Scan for the cell matching the given text and deliver its [x, y] coordinate at center. 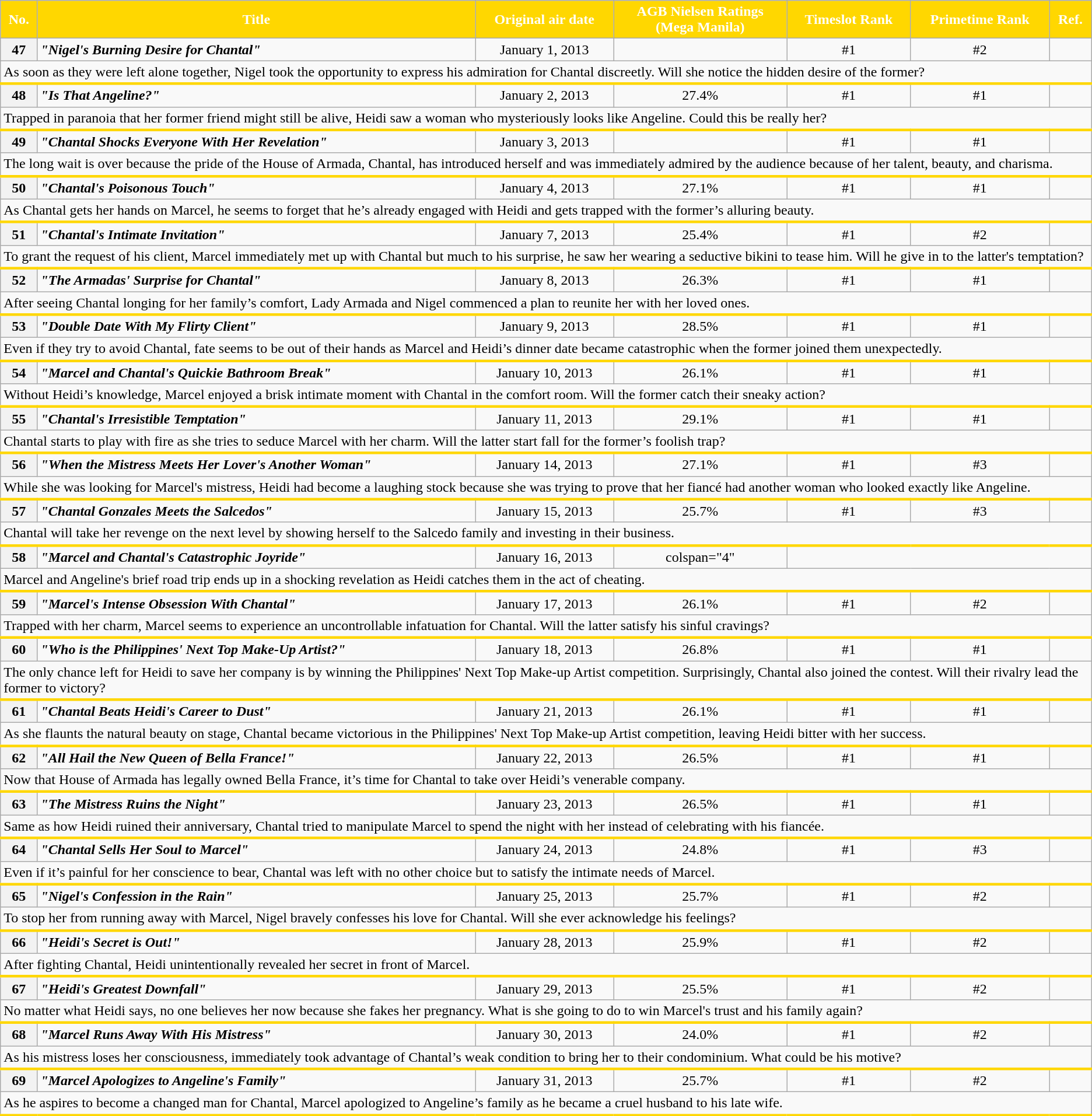
"Who is the Philippines' Next Top Make-Up Artist?" [257, 649]
AGB Nielsen Ratings(Mega Manila) [700, 20]
68 [19, 1034]
January 8, 2013 [545, 280]
"Chantal's Irresistible Temptation" [257, 418]
After fighting Chantal, Heidi unintentionally revealed her secret in front of Marcel. [546, 965]
"Double Date With My Flirty Client" [257, 326]
Primetime Rank [980, 20]
"The Mistress Ruins the Night" [257, 803]
Chantal starts to play with fire as she tries to seduce Marcel with her charm. Will the latter start fall for the former’s foolish trap? [546, 442]
January 2, 2013 [545, 95]
25.9% [700, 942]
"Chantal Beats Heidi's Career to Dust" [257, 711]
January 7, 2013 [545, 234]
"Chantal's Poisonous Touch" [257, 188]
January 4, 2013 [545, 188]
colspan="4" [700, 557]
January 1, 2013 [545, 50]
"Heidi's Greatest Downfall" [257, 988]
January 22, 2013 [545, 757]
"Marcel Apologizes to Angeline's Family" [257, 1080]
Without Heidi’s knowledge, Marcel enjoyed a brisk intimate moment with Chantal in the comfort room. Will the former catch their sneaky action? [546, 396]
As Chantal gets her hands on Marcel, he seems to forget that he’s already engaged with Heidi and gets trapped with the former’s alluring beauty. [546, 211]
"Chantal's Intimate Invitation" [257, 234]
60 [19, 649]
Same as how Heidi ruined their anniversary, Chantal tried to manipulate Marcel to spend the night with her instead of celebrating with his fiancée. [546, 827]
25.4% [700, 234]
"Nigel's Confession in the Rain" [257, 896]
29.1% [700, 418]
"Is That Angeline?" [257, 95]
25.5% [700, 988]
January 25, 2013 [545, 896]
"Chantal Shocks Everyone With Her Revelation" [257, 142]
"Marcel and Chantal's Catastrophic Joyride" [257, 557]
January 29, 2013 [545, 988]
26.3% [700, 280]
Now that House of Armada has legally owned Bella France, it’s time for Chantal to take over Heidi’s venerable company. [546, 781]
67 [19, 988]
65 [19, 896]
"When the Mistress Meets Her Lover's Another Woman" [257, 464]
January 31, 2013 [545, 1080]
66 [19, 942]
62 [19, 757]
52 [19, 280]
58 [19, 557]
Trapped with her charm, Marcel seems to experience an uncontrollable infatuation for Chantal. Will the latter satisfy his sinful cravings? [546, 626]
24.0% [700, 1034]
Even if it’s painful for her conscience to bear, Chantal was left with no other choice but to satisfy the intimate needs of Marcel. [546, 873]
January 23, 2013 [545, 803]
No. [19, 20]
55 [19, 418]
56 [19, 464]
After seeing Chantal longing for her family’s comfort, Lady Armada and Nigel commenced a plan to reunite her with her loved ones. [546, 303]
January 3, 2013 [545, 142]
50 [19, 188]
59 [19, 603]
Original air date [545, 20]
Trapped in paranoia that her former friend might still be alive, Heidi saw a woman who mysteriously looks like Angeline. Could this be really her? [546, 118]
54 [19, 372]
57 [19, 511]
27.4% [700, 95]
"Heidi's Secret is Out!" [257, 942]
January 15, 2013 [545, 511]
January 28, 2013 [545, 942]
January 30, 2013 [545, 1034]
January 11, 2013 [545, 418]
61 [19, 711]
24.8% [700, 849]
49 [19, 142]
January 17, 2013 [545, 603]
47 [19, 50]
26.8% [700, 649]
"Chantal Gonzales Meets the Salcedos" [257, 511]
Marcel and Angeline's brief road trip ends up in a shocking revelation as Heidi catches them in the act of cheating. [546, 580]
"Marcel and Chantal's Quickie Bathroom Break" [257, 372]
"Nigel's Burning Desire for Chantal" [257, 50]
63 [19, 803]
January 10, 2013 [545, 372]
As he aspires to become a changed man for Chantal, Marcel apologized to Angeline’s family as he became a cruel husband to his late wife. [546, 1104]
64 [19, 849]
"Marcel Runs Away With His Mistress" [257, 1034]
January 9, 2013 [545, 326]
"The Armadas' Surprise for Chantal" [257, 280]
January 18, 2013 [545, 649]
"Chantal Sells Her Soul to Marcel" [257, 849]
January 21, 2013 [545, 711]
January 16, 2013 [545, 557]
69 [19, 1080]
53 [19, 326]
28.5% [700, 326]
Timeslot Rank [849, 20]
January 24, 2013 [545, 849]
Title [257, 20]
"All Hail the New Queen of Bella France!" [257, 757]
Chantal will take her revenge on the next level by showing herself to the Salcedo family and investing in their business. [546, 534]
To stop her from running away with Marcel, Nigel bravely confesses his love for Chantal. Will she ever acknowledge his feelings? [546, 919]
51 [19, 234]
Ref. [1071, 20]
48 [19, 95]
January 14, 2013 [545, 464]
"Marcel's Intense Obsession With Chantal" [257, 603]
